Provide the [x, y] coordinate of the cell's center where the given text is located.  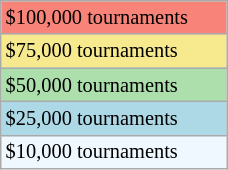
$10,000 tournaments [114, 152]
$50,000 tournaments [114, 85]
$75,000 tournaments [114, 51]
$100,000 tournaments [114, 17]
$25,000 tournaments [114, 118]
